Detect which cell encompasses the target text, then output its (X, Y) center coordinate. 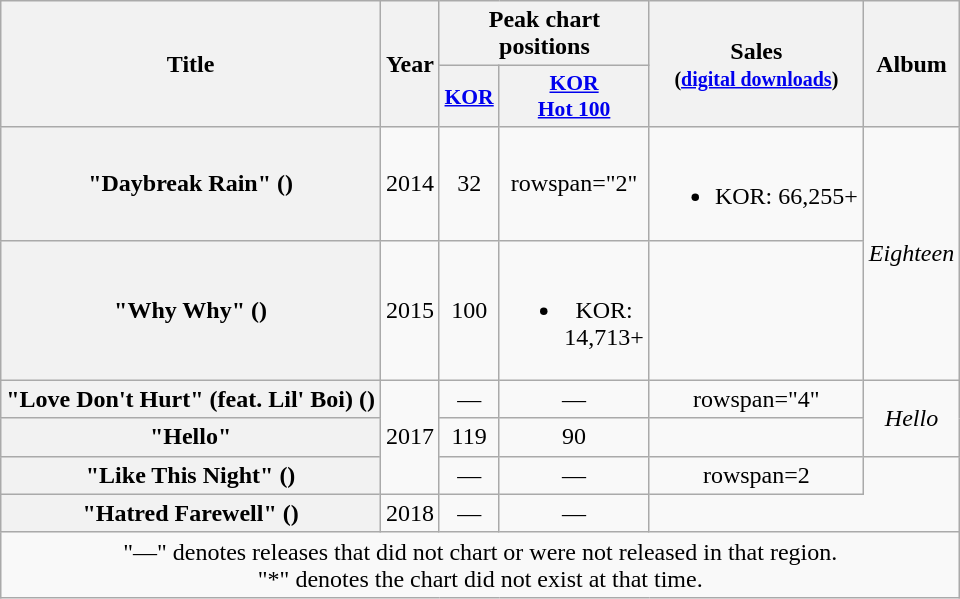
rowspan="4" (756, 399)
"Hatred Farewell" () (191, 513)
32 (468, 184)
"Like This Night" () (191, 475)
Hello (911, 418)
Peak chart positions (544, 34)
2014 (410, 184)
Title (191, 64)
"—" denotes releases that did not chart or were not released in that region."*" denotes the chart did not exist at that time. (480, 564)
KOR (468, 96)
"Hello" (191, 437)
90 (574, 437)
2018 (410, 513)
"Why Why" () (191, 310)
Year (410, 64)
2017 (410, 437)
KOR: 14,713+ (574, 310)
"Daybreak Rain" () (191, 184)
Sales(digital downloads) (756, 64)
Eighteen (911, 254)
2015 (410, 310)
KOR: 66,255+ (756, 184)
KORHot 100 (574, 96)
rowspan=2 (756, 475)
"Love Don't Hurt" (feat. Lil' Boi) () (191, 399)
Album (911, 64)
rowspan="2" (574, 184)
100 (468, 310)
119 (468, 437)
